Pinpoint the cell where the given text exists, returning its [x, y] midpoint coordinate. 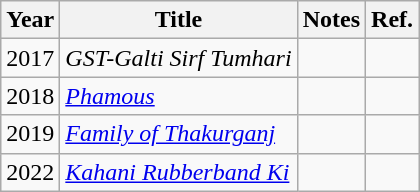
2017 [30, 58]
Notes [331, 20]
2018 [30, 96]
2022 [30, 172]
Ref. [392, 20]
GST-Galti Sirf Tumhari [178, 58]
2019 [30, 134]
Kahani Rubberband Ki [178, 172]
Year [30, 20]
Family of Thakurganj [178, 134]
Phamous [178, 96]
Title [178, 20]
